Output the (X, Y) coordinate of the center of the cell containing the given text.  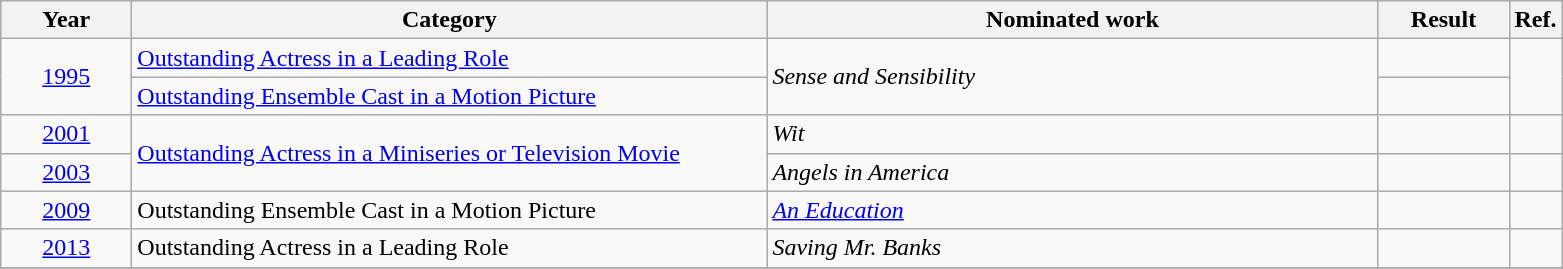
2001 (66, 134)
An Education (1072, 210)
Wit (1072, 134)
2013 (66, 248)
2009 (66, 210)
Angels in America (1072, 172)
Year (66, 20)
1995 (66, 77)
2003 (66, 172)
Outstanding Actress in a Miniseries or Television Movie (450, 153)
Sense and Sensibility (1072, 77)
Saving Mr. Banks (1072, 248)
Ref. (1536, 20)
Nominated work (1072, 20)
Category (450, 20)
Result (1444, 20)
